Identify which cell holds the provided text, then report its (X, Y) central coordinate. 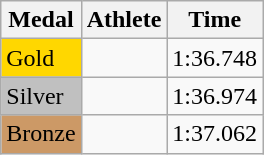
Bronze (41, 134)
1:36.748 (215, 58)
Time (215, 20)
1:36.974 (215, 96)
Gold (41, 58)
1:37.062 (215, 134)
Athlete (124, 20)
Silver (41, 96)
Medal (41, 20)
